Locate the cell with the specified text and output its [X, Y] center coordinate. 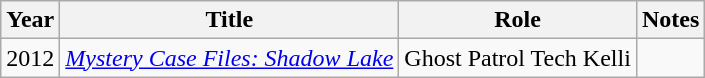
Ghost Patrol Tech Kelli [518, 58]
Title [230, 20]
Mystery Case Files: Shadow Lake [230, 58]
2012 [30, 58]
Notes [670, 20]
Year [30, 20]
Role [518, 20]
